Return the [x, y] coordinate for the center point of the cell that contains the specified text.  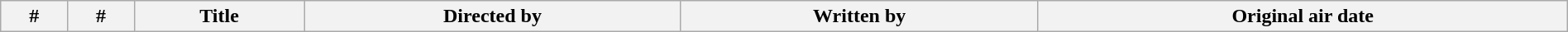
Title [218, 16]
Directed by [493, 16]
Written by [859, 16]
Original air date [1303, 16]
